Find where the given text appears and provide that cell's center as [x, y] coordinate. 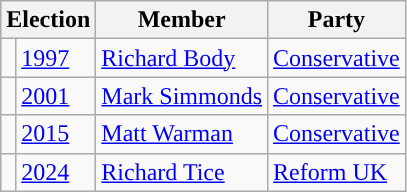
Member [182, 20]
Reform UK [337, 172]
Mark Simmonds [182, 96]
Richard Body [182, 58]
Party [337, 20]
2001 [56, 96]
2024 [56, 172]
1997 [56, 58]
2015 [56, 134]
Matt Warman [182, 134]
Election [48, 20]
Richard Tice [182, 172]
